For the text-containing cell, return its midpoint in [x, y] coordinate format. 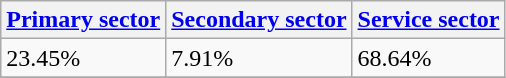
Service sector [428, 20]
23.45% [84, 58]
68.64% [428, 58]
7.91% [259, 58]
Secondary sector [259, 20]
Primary sector [84, 20]
